Identify which cell holds the provided text, then report its (X, Y) central coordinate. 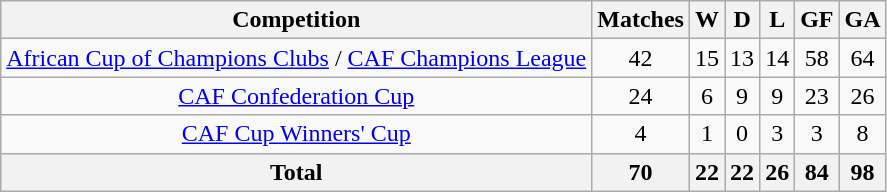
8 (862, 134)
Total (296, 172)
42 (641, 58)
GA (862, 20)
58 (817, 58)
23 (817, 96)
D (742, 20)
6 (706, 96)
W (706, 20)
GF (817, 20)
14 (778, 58)
64 (862, 58)
15 (706, 58)
CAF Confederation Cup (296, 96)
Competition (296, 20)
0 (742, 134)
13 (742, 58)
African Cup of Champions Clubs / CAF Champions League (296, 58)
70 (641, 172)
Matches (641, 20)
1 (706, 134)
24 (641, 96)
CAF Cup Winners' Cup (296, 134)
98 (862, 172)
84 (817, 172)
L (778, 20)
4 (641, 134)
